Pinpoint the cell where the given text exists, returning its [x, y] midpoint coordinate. 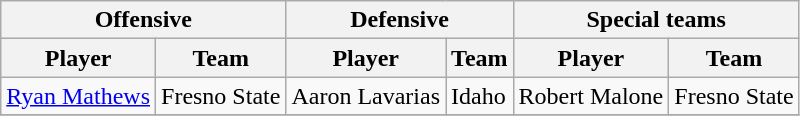
Robert Malone [591, 96]
Idaho [480, 96]
Offensive [144, 20]
Aaron Lavarias [366, 96]
Ryan Mathews [78, 96]
Defensive [400, 20]
Special teams [656, 20]
